Identify which cell holds the provided text, then report its [x, y] central coordinate. 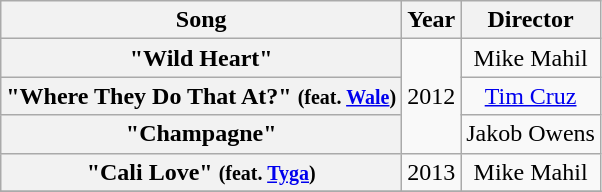
Tim Cruz [531, 96]
2013 [432, 172]
2012 [432, 96]
"Champagne" [202, 134]
Jakob Owens [531, 134]
Song [202, 20]
"Wild Heart" [202, 58]
"Where They Do That At?" (feat. Wale) [202, 96]
Director [531, 20]
"Cali Love" (feat. Tyga) [202, 172]
Year [432, 20]
